Locate the cell with the specified text and output its (X, Y) center coordinate. 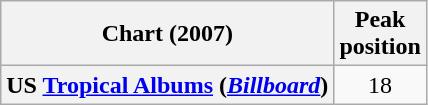
18 (380, 85)
US Tropical Albums (Billboard) (168, 85)
Chart (2007) (168, 34)
Peakposition (380, 34)
